Locate the cell with the specified text and output its (X, Y) center coordinate. 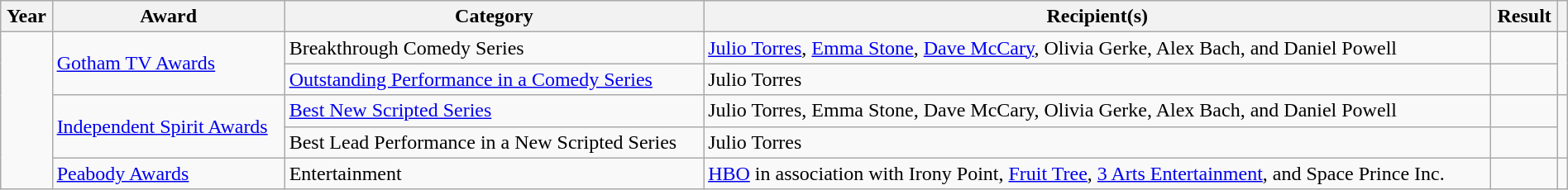
Independent Spirit Awards (169, 126)
Year (26, 17)
Peabody Awards (169, 173)
Outstanding Performance in a Comedy Series (494, 79)
Award (169, 17)
Breakthrough Comedy Series (494, 48)
Best Lead Performance in a New Scripted Series (494, 142)
HBO in association with Irony Point, Fruit Tree, 3 Arts Entertainment, and Space Prince Inc. (1097, 173)
Gotham TV Awards (169, 64)
Result (1525, 17)
Best New Scripted Series (494, 111)
Category (494, 17)
Entertainment (494, 173)
Recipient(s) (1097, 17)
